Search for the cell housing the specified text and yield its (x, y) center coordinate. 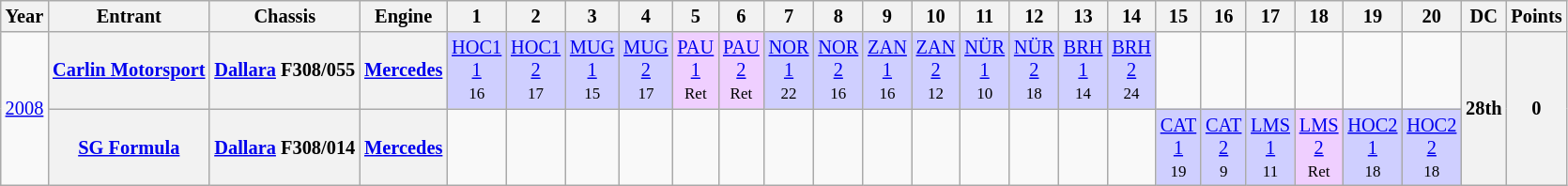
8 (838, 16)
20 (1431, 16)
18 (1319, 16)
HOC1217 (535, 70)
LMS111 (1270, 147)
19 (1373, 16)
2008 (24, 109)
5 (697, 16)
NÜR218 (1035, 70)
Points (1536, 16)
Year (24, 16)
1 (477, 16)
11 (984, 16)
10 (936, 16)
NOR216 (838, 70)
Chassis (284, 16)
BRH114 (1084, 70)
BRH224 (1131, 70)
7 (789, 16)
CAT29 (1223, 147)
Carlin Motorsport (129, 70)
NÜR110 (984, 70)
PAU2Ret (742, 70)
PAU1Ret (697, 70)
17 (1270, 16)
14 (1131, 16)
Dallara F308/055 (284, 70)
ZAN116 (887, 70)
HOC2118 (1373, 147)
Entrant (129, 16)
13 (1084, 16)
HOC2218 (1431, 147)
NOR122 (789, 70)
CAT119 (1178, 147)
0 (1536, 109)
15 (1178, 16)
Dallara F308/014 (284, 147)
ZAN212 (936, 70)
16 (1223, 16)
6 (742, 16)
DC (1483, 16)
4 (646, 16)
28th (1483, 109)
MUG217 (646, 70)
2 (535, 16)
LMS2Ret (1319, 147)
MUG115 (592, 70)
HOC1116 (477, 70)
3 (592, 16)
9 (887, 16)
12 (1035, 16)
Engine (404, 16)
SG Formula (129, 147)
